Search for the cell housing the specified text and yield its [X, Y] center coordinate. 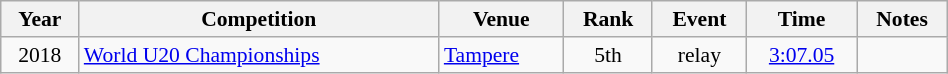
Year [40, 19]
5th [608, 55]
relay [699, 55]
Rank [608, 19]
Tampere [502, 55]
Venue [502, 19]
2018 [40, 55]
World U20 Championships [259, 55]
Time [802, 19]
Competition [259, 19]
Event [699, 19]
3:07.05 [802, 55]
Notes [902, 19]
